Pinpoint the cell where the given text exists, returning its [X, Y] midpoint coordinate. 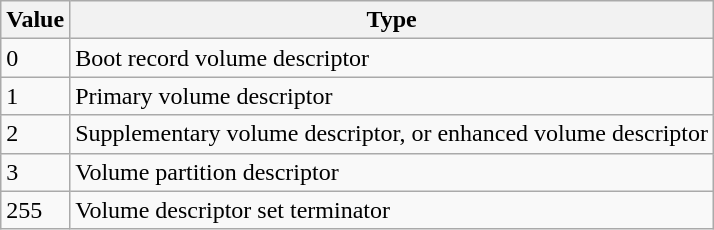
Volume partition descriptor [392, 172]
Supplementary volume descriptor, or enhanced volume descriptor [392, 134]
0 [36, 58]
Value [36, 20]
Volume descriptor set terminator [392, 210]
1 [36, 96]
2 [36, 134]
Boot record volume descriptor [392, 58]
Type [392, 20]
Primary volume descriptor [392, 96]
3 [36, 172]
255 [36, 210]
